Return the [x, y] coordinate for the center point of the cell that contains the specified text.  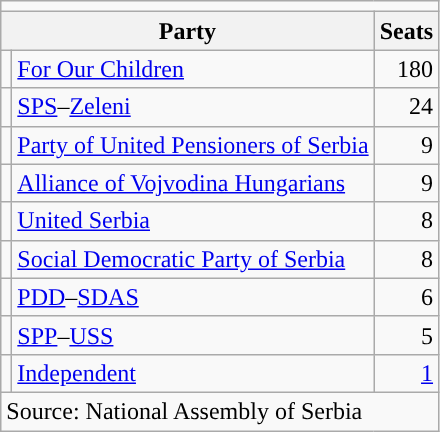
SPS–Zeleni [193, 107]
24 [406, 107]
For Our Children [193, 69]
1 [406, 373]
Independent [193, 373]
Alliance of Vojvodina Hungarians [193, 183]
6 [406, 297]
Source: National Assembly of Serbia [220, 411]
United Serbia [193, 221]
Seats [406, 31]
180 [406, 69]
Party [188, 31]
SPP–USS [193, 335]
5 [406, 335]
PDD–SDAS [193, 297]
Party of United Pensioners of Serbia [193, 145]
Social Democratic Party of Serbia [193, 259]
